Output the [X, Y] coordinate of the center of the cell containing the given text.  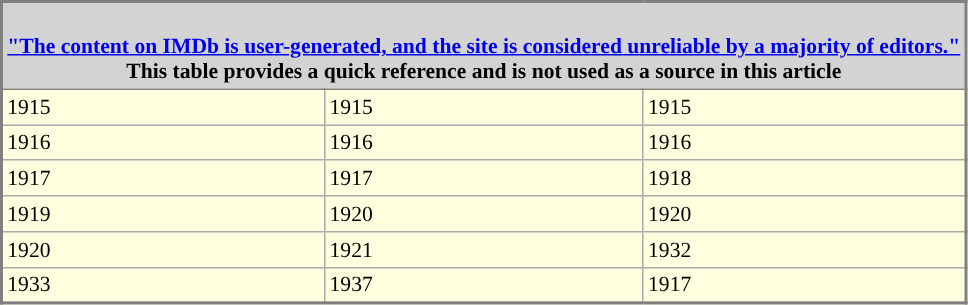
1932 [804, 250]
1937 [484, 285]
1921 [484, 250]
1933 [164, 285]
1918 [804, 179]
1919 [164, 214]
